From the cell containing the given text, extract its center point as [x, y] coordinate. 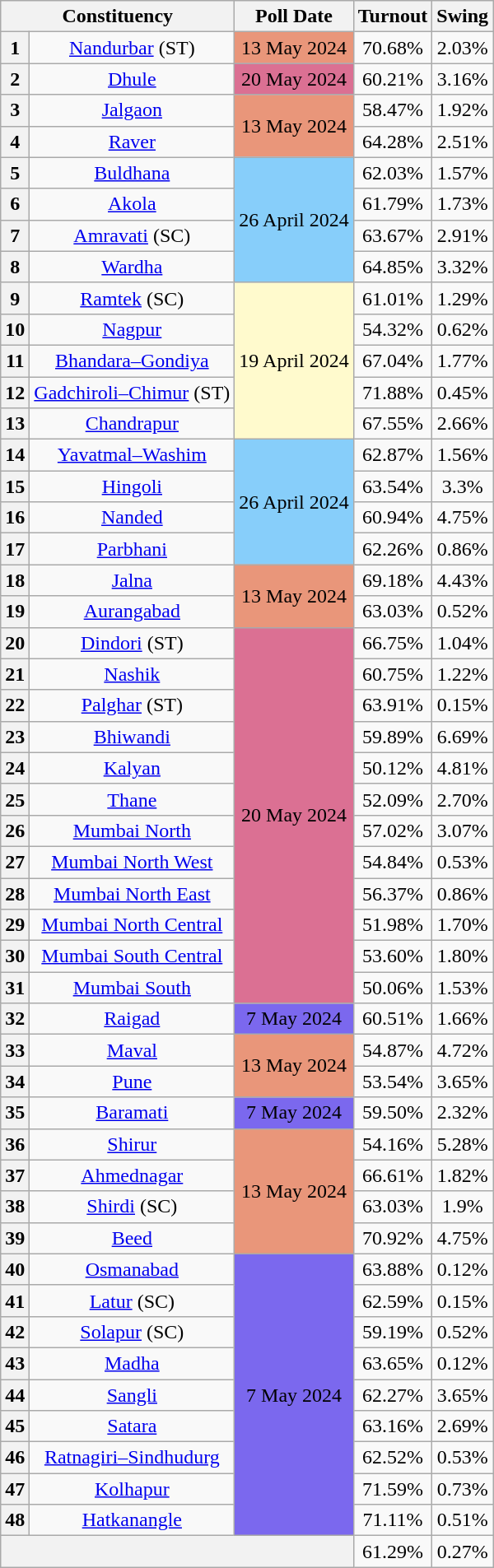
Shirur [132, 1144]
Yavatmal–Washim [132, 455]
Mumbai North East [132, 893]
66.61% [393, 1175]
0.45% [463, 393]
69.18% [393, 580]
62.26% [393, 549]
71.59% [393, 1489]
1.29% [463, 298]
53.60% [393, 956]
Wardha [132, 267]
Beed [132, 1238]
1.57% [463, 173]
Bhiwandi [132, 737]
61.29% [393, 1552]
70.68% [393, 48]
25 [15, 799]
0.27% [463, 1552]
Hingoli [132, 486]
61.79% [393, 204]
Dindori (ST) [132, 643]
Madha [132, 1363]
Turnout [393, 16]
29 [15, 925]
0.51% [463, 1520]
3.16% [463, 79]
64.28% [393, 142]
46 [15, 1458]
47 [15, 1489]
63.54% [393, 486]
34 [15, 1082]
59.89% [393, 737]
67.04% [393, 361]
1.82% [463, 1175]
2.70% [463, 799]
3 [15, 110]
43 [15, 1363]
2.66% [463, 424]
57.02% [393, 831]
Buldhana [132, 173]
52.09% [393, 799]
33 [15, 1050]
59.19% [393, 1332]
Sangli [132, 1395]
Ahmednagar [132, 1175]
62.87% [393, 455]
Mumbai North [132, 831]
Aurangabad [132, 612]
Pune [132, 1082]
4 [15, 142]
Raver [132, 142]
Ratnagiri–Sindhudurg [132, 1458]
60.94% [393, 518]
13 [15, 424]
4.72% [463, 1050]
17 [15, 549]
Dhule [132, 79]
Kolhapur [132, 1489]
36 [15, 1144]
63.65% [393, 1363]
24 [15, 768]
Nanded [132, 518]
67.55% [393, 424]
53.54% [393, 1082]
Raigad [132, 1019]
18 [15, 580]
63.67% [393, 235]
63.16% [393, 1426]
1.04% [463, 643]
63.91% [393, 705]
Mumbai South [132, 988]
Nashik [132, 674]
20 [15, 643]
2.69% [463, 1426]
30 [15, 956]
6.69% [463, 737]
Akola [132, 204]
27 [15, 862]
2.51% [463, 142]
4.81% [463, 768]
62.59% [393, 1300]
Parbhani [132, 549]
1.66% [463, 1019]
15 [15, 486]
2.32% [463, 1113]
Nagpur [132, 329]
Constituency [118, 16]
5 [15, 173]
Solapur (SC) [132, 1332]
56.37% [393, 893]
1.80% [463, 956]
1.22% [463, 674]
19 [15, 612]
Gadchiroli–Chimur (ST) [132, 393]
5.28% [463, 1144]
Osmanabad [132, 1269]
4.43% [463, 580]
66.75% [393, 643]
3.3% [463, 486]
9 [15, 298]
6 [15, 204]
Chandrapur [132, 424]
62.52% [393, 1458]
70.92% [393, 1238]
Baramati [132, 1113]
48 [15, 1520]
Swing [463, 16]
Kalyan [132, 768]
1.77% [463, 361]
61.01% [393, 298]
22 [15, 705]
1.53% [463, 988]
28 [15, 893]
Latur (SC) [132, 1300]
Bhandara–Gondiya [132, 361]
44 [15, 1395]
60.51% [393, 1019]
3.32% [463, 267]
3.07% [463, 831]
38 [15, 1207]
Mumbai North West [132, 862]
54.32% [393, 329]
Amravati (SC) [132, 235]
1.92% [463, 110]
2 [15, 79]
Mumbai South Central [132, 956]
Maval [132, 1050]
45 [15, 1426]
26 [15, 831]
1.70% [463, 925]
Hatkanangle [132, 1520]
32 [15, 1019]
1.9% [463, 1207]
50.06% [393, 988]
60.75% [393, 674]
21 [15, 674]
11 [15, 361]
19 April 2024 [294, 361]
31 [15, 988]
Jalgaon [132, 110]
12 [15, 393]
Nandurbar (ST) [132, 48]
60.21% [393, 79]
14 [15, 455]
16 [15, 518]
54.84% [393, 862]
Mumbai North Central [132, 925]
54.87% [393, 1050]
7 [15, 235]
2.91% [463, 235]
2.03% [463, 48]
1 [15, 48]
Thane [132, 799]
39 [15, 1238]
63.88% [393, 1269]
42 [15, 1332]
1.56% [463, 455]
37 [15, 1175]
58.47% [393, 110]
54.16% [393, 1144]
64.85% [393, 267]
62.03% [393, 173]
Jalna [132, 580]
1.73% [463, 204]
71.88% [393, 393]
0.62% [463, 329]
35 [15, 1113]
71.11% [393, 1520]
Satara [132, 1426]
Palghar (ST) [132, 705]
10 [15, 329]
Poll Date [294, 16]
8 [15, 267]
40 [15, 1269]
51.98% [393, 925]
Ramtek (SC) [132, 298]
62.27% [393, 1395]
59.50% [393, 1113]
0.73% [463, 1489]
41 [15, 1300]
Shirdi (SC) [132, 1207]
23 [15, 737]
50.12% [393, 768]
